Scan for the cell matching the given text and deliver its [X, Y] coordinate at center. 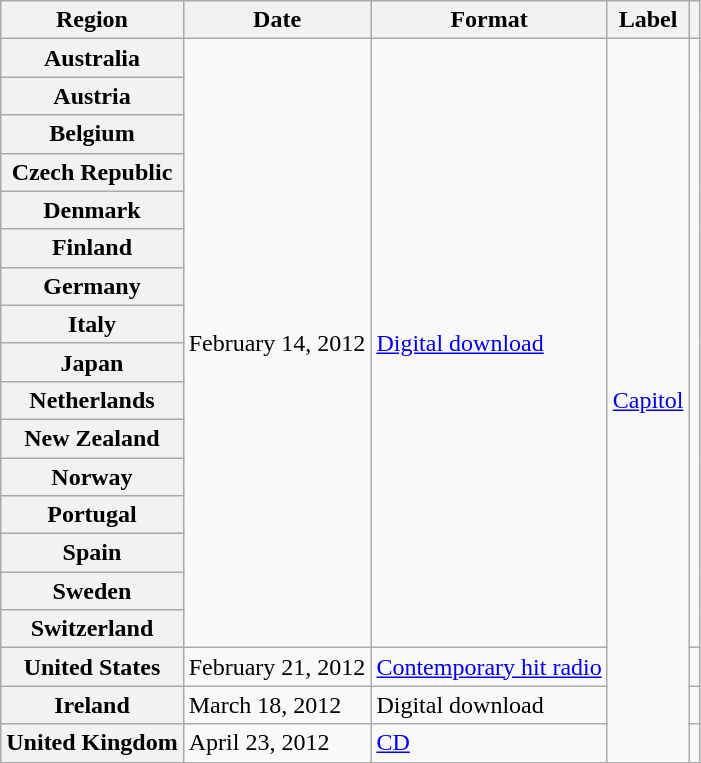
Austria [92, 96]
Australia [92, 58]
April 23, 2012 [277, 743]
United States [92, 667]
Contemporary hit radio [489, 667]
Italy [92, 324]
Label [648, 20]
Denmark [92, 210]
Capitol [648, 400]
Date [277, 20]
March 18, 2012 [277, 705]
Netherlands [92, 400]
Region [92, 20]
Czech Republic [92, 172]
New Zealand [92, 438]
United Kingdom [92, 743]
Japan [92, 362]
Portugal [92, 515]
Finland [92, 248]
Germany [92, 286]
CD [489, 743]
Sweden [92, 591]
February 14, 2012 [277, 344]
Switzerland [92, 629]
February 21, 2012 [277, 667]
Belgium [92, 134]
Spain [92, 553]
Format [489, 20]
Ireland [92, 705]
Norway [92, 477]
